Return (x, y) of the center of cell containing provided text 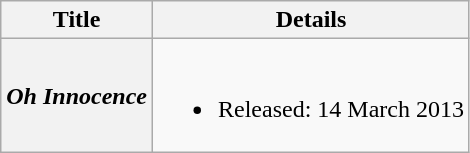
Oh Innocence (77, 96)
Released: 14 March 2013 (310, 96)
Title (77, 20)
Details (310, 20)
